Find where the given text appears and provide that cell's center as [X, Y] coordinate. 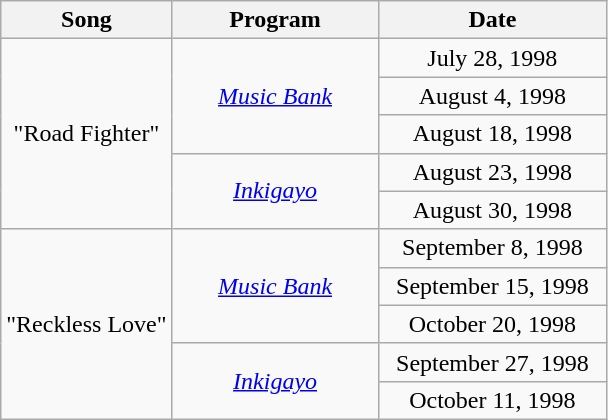
August 23, 1998 [492, 172]
August 18, 1998 [492, 134]
July 28, 1998 [492, 58]
August 4, 1998 [492, 96]
Song [86, 20]
October 20, 1998 [492, 324]
October 11, 1998 [492, 400]
September 27, 1998 [492, 362]
August 30, 1998 [492, 210]
Program [275, 20]
September 15, 1998 [492, 286]
"Road Fighter" [86, 134]
Date [492, 20]
"Reckless Love" [86, 324]
September 8, 1998 [492, 248]
